Capture the cell that displays the provided text and extract its (x, y) central coordinate. 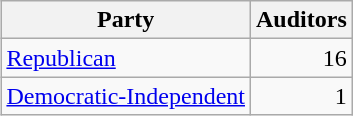
1 (302, 96)
Democratic-Independent (126, 96)
Auditors (302, 20)
Party (126, 20)
Republican (126, 58)
16 (302, 58)
